Output the (X, Y) coordinate of the center of the cell containing the given text.  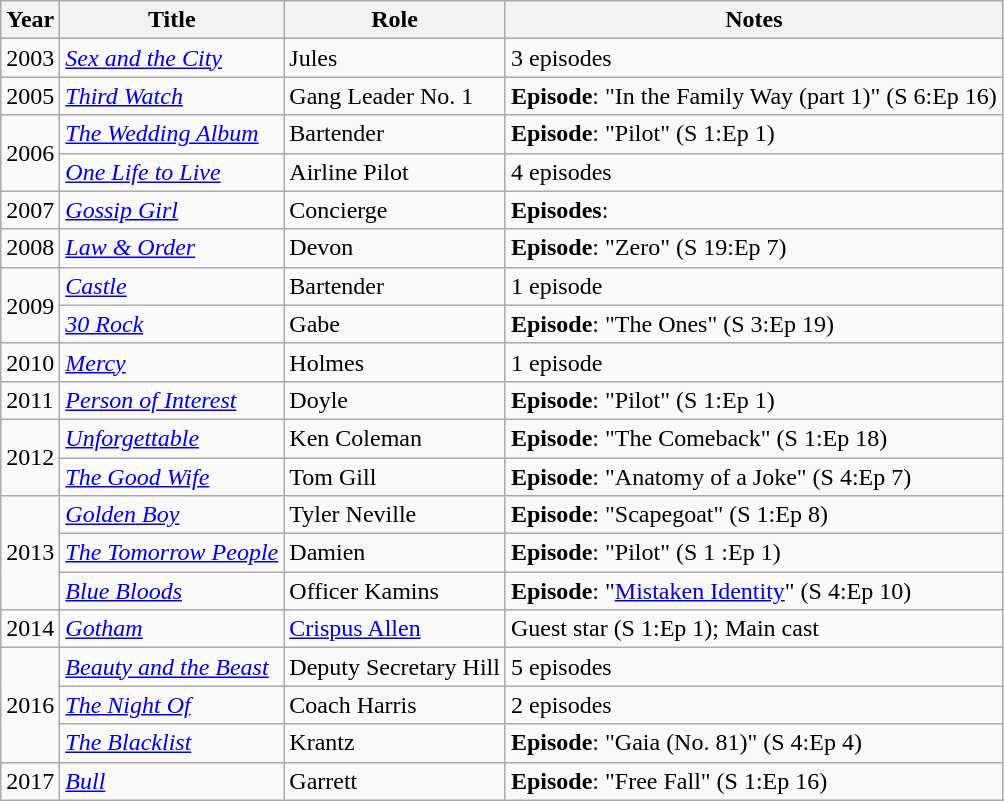
Tyler Neville (395, 515)
2011 (30, 400)
Person of Interest (172, 400)
Sex and the City (172, 58)
Golden Boy (172, 515)
Doyle (395, 400)
2008 (30, 248)
3 episodes (754, 58)
Krantz (395, 743)
Gotham (172, 629)
2013 (30, 553)
The Good Wife (172, 477)
Notes (754, 20)
Law & Order (172, 248)
Third Watch (172, 96)
Mercy (172, 362)
2005 (30, 96)
5 episodes (754, 667)
2014 (30, 629)
Episode: "In the Family Way (part 1)" (S 6:Ep 16) (754, 96)
Castle (172, 286)
One Life to Live (172, 172)
Officer Kamins (395, 591)
Episode: "Scapegoat" (S 1:Ep 8) (754, 515)
Concierge (395, 210)
Beauty and the Beast (172, 667)
4 episodes (754, 172)
Gossip Girl (172, 210)
2009 (30, 305)
Episodes: (754, 210)
Jules (395, 58)
Bull (172, 781)
Episode: "The Comeback" (S 1:Ep 18) (754, 438)
Damien (395, 553)
2 episodes (754, 705)
Devon (395, 248)
The Wedding Album (172, 134)
Episode: "Pilot" (S 1 :Ep 1) (754, 553)
Year (30, 20)
The Night Of (172, 705)
2010 (30, 362)
Episode: "Free Fall" (S 1:Ep 16) (754, 781)
Episode: "The Ones" (S 3:Ep 19) (754, 324)
Coach Harris (395, 705)
The Tomorrow People (172, 553)
2007 (30, 210)
Title (172, 20)
Holmes (395, 362)
30 Rock (172, 324)
Gabe (395, 324)
Crispus Allen (395, 629)
Airline Pilot (395, 172)
2003 (30, 58)
Gang Leader No. 1 (395, 96)
Ken Coleman (395, 438)
The Blacklist (172, 743)
Episode: "Zero" (S 19:Ep 7) (754, 248)
Episode: "Mistaken Identity" (S 4:Ep 10) (754, 591)
Deputy Secretary Hill (395, 667)
2012 (30, 457)
2006 (30, 153)
Garrett (395, 781)
Role (395, 20)
2017 (30, 781)
Episode: "Anatomy of a Joke" (S 4:Ep 7) (754, 477)
Unforgettable (172, 438)
Blue Bloods (172, 591)
Episode: "Gaia (No. 81)" (S 4:Ep 4) (754, 743)
Tom Gill (395, 477)
Guest star (S 1:Ep 1); Main cast (754, 629)
2016 (30, 705)
